Locate the cell with the specified text and output its [x, y] center coordinate. 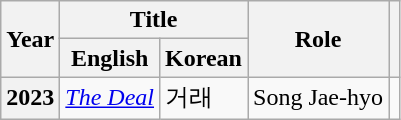
Year [30, 39]
Title [154, 20]
The Deal [110, 98]
English [110, 58]
Song Jae-hyo [318, 98]
거래 [204, 98]
2023 [30, 98]
Role [318, 39]
Korean [204, 58]
